For the text-containing cell, return its midpoint in [x, y] coordinate format. 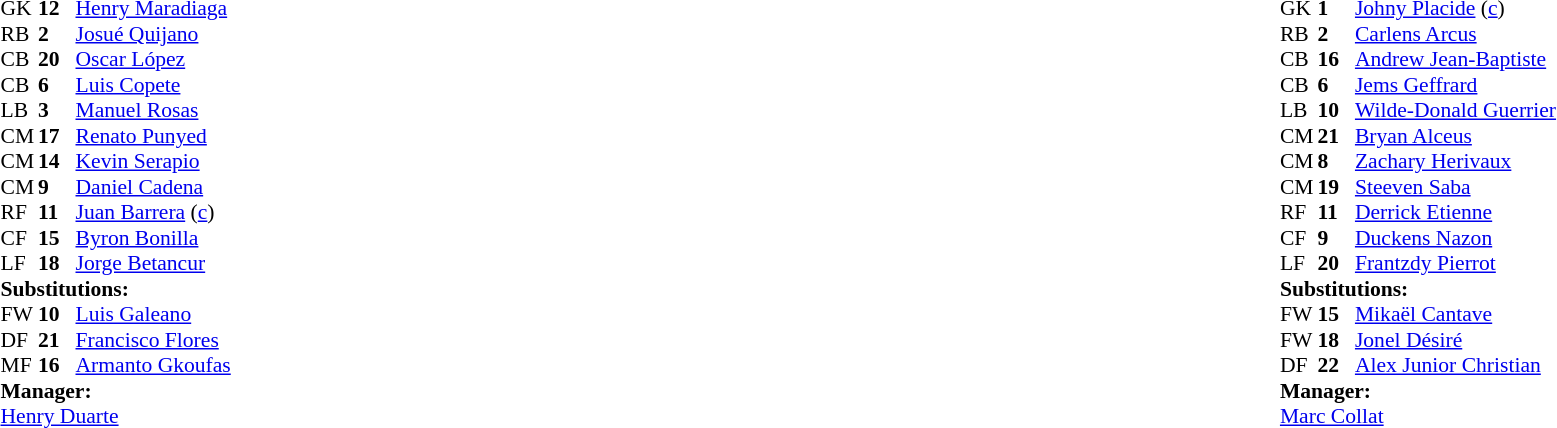
Jems Geffrard [1456, 85]
Josué Quijano [154, 34]
Bryan Alceus [1456, 136]
Renato Punyed [154, 136]
3 [57, 111]
Luis Copete [154, 85]
Francisco Flores [154, 340]
Carlens Arcus [1456, 34]
Frantzdy Pierrot [1456, 263]
MF [19, 365]
Zachary Herivaux [1456, 161]
Steeven Saba [1456, 187]
Byron Bonilla [154, 238]
Luis Galeano [154, 315]
Alex Junior Christian [1456, 365]
8 [1336, 161]
14 [57, 161]
Derrick Etienne [1456, 213]
Juan Barrera (c) [154, 213]
Jorge Betancur [154, 263]
Andrew Jean-Baptiste [1456, 59]
22 [1336, 365]
Duckens Nazon [1456, 238]
Mikaël Cantave [1456, 315]
Jonel Désiré [1456, 340]
Oscar López [154, 59]
19 [1336, 187]
17 [57, 136]
Wilde-Donald Guerrier [1456, 111]
Kevin Serapio [154, 161]
Armanto Gkoufas [154, 365]
Manuel Rosas [154, 111]
Daniel Cadena [154, 187]
